Search for the cell housing the specified text and yield its [X, Y] center coordinate. 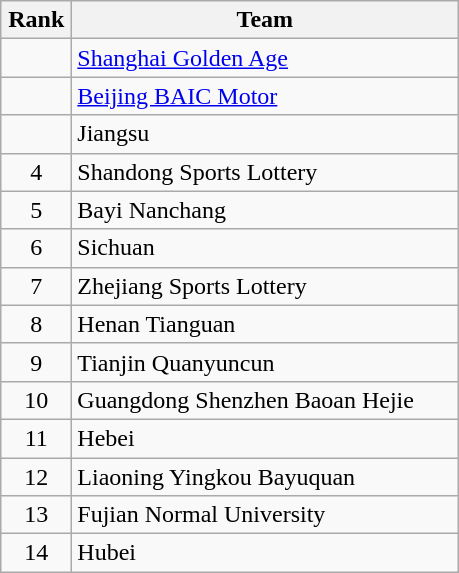
Beijing BAIC Motor [265, 96]
Jiangsu [265, 134]
Liaoning Yingkou Bayuquan [265, 477]
Sichuan [265, 248]
Fujian Normal University [265, 515]
12 [36, 477]
6 [36, 248]
4 [36, 172]
Hebei [265, 438]
13 [36, 515]
7 [36, 286]
Rank [36, 20]
Team [265, 20]
Hubei [265, 553]
11 [36, 438]
Shandong Sports Lottery [265, 172]
Shanghai Golden Age [265, 58]
9 [36, 362]
Guangdong Shenzhen Baoan Hejie [265, 400]
Henan Tianguan [265, 324]
14 [36, 553]
8 [36, 324]
Zhejiang Sports Lottery [265, 286]
Bayi Nanchang [265, 210]
Tianjin Quanyuncun [265, 362]
10 [36, 400]
5 [36, 210]
